Locate the cell with the specified text and output its (X, Y) center coordinate. 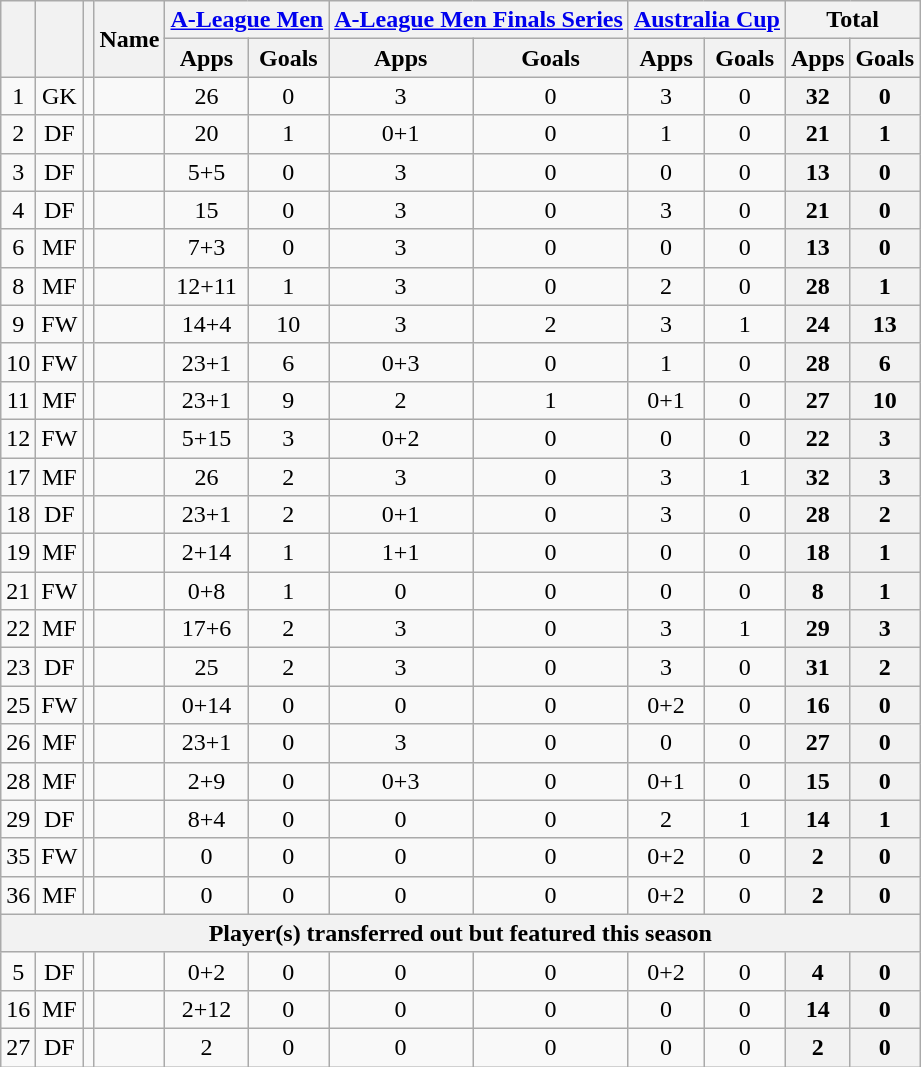
12+11 (206, 286)
0+14 (206, 705)
5+15 (206, 438)
2+14 (206, 553)
17 (18, 477)
35 (18, 857)
36 (18, 895)
5+5 (206, 172)
2+12 (206, 1009)
Player(s) transferred out but featured this season (460, 933)
A-League Men (247, 20)
24 (817, 324)
5 (18, 971)
12 (18, 438)
20 (206, 134)
Name (130, 39)
8+4 (206, 819)
GK (60, 96)
Australia Cup (706, 20)
1+1 (401, 553)
7+3 (206, 248)
0+8 (206, 591)
11 (18, 400)
17+6 (206, 629)
2+9 (206, 781)
19 (18, 553)
23 (18, 667)
Total (852, 20)
A-League Men Finals Series (479, 20)
14+4 (206, 324)
31 (817, 667)
